Find where the given text appears and provide that cell's center as [X, Y] coordinate. 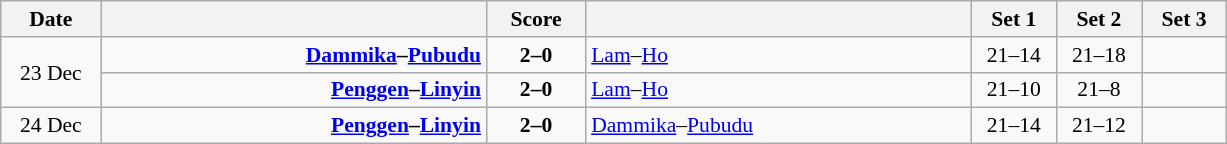
Set 3 [1184, 19]
21–12 [1098, 126]
21–8 [1098, 90]
Score [536, 19]
21–10 [1014, 90]
Set 2 [1098, 19]
21–18 [1098, 55]
Date [51, 19]
24 Dec [51, 126]
23 Dec [51, 72]
Set 1 [1014, 19]
